Identify which cell holds the provided text, then report its (X, Y) central coordinate. 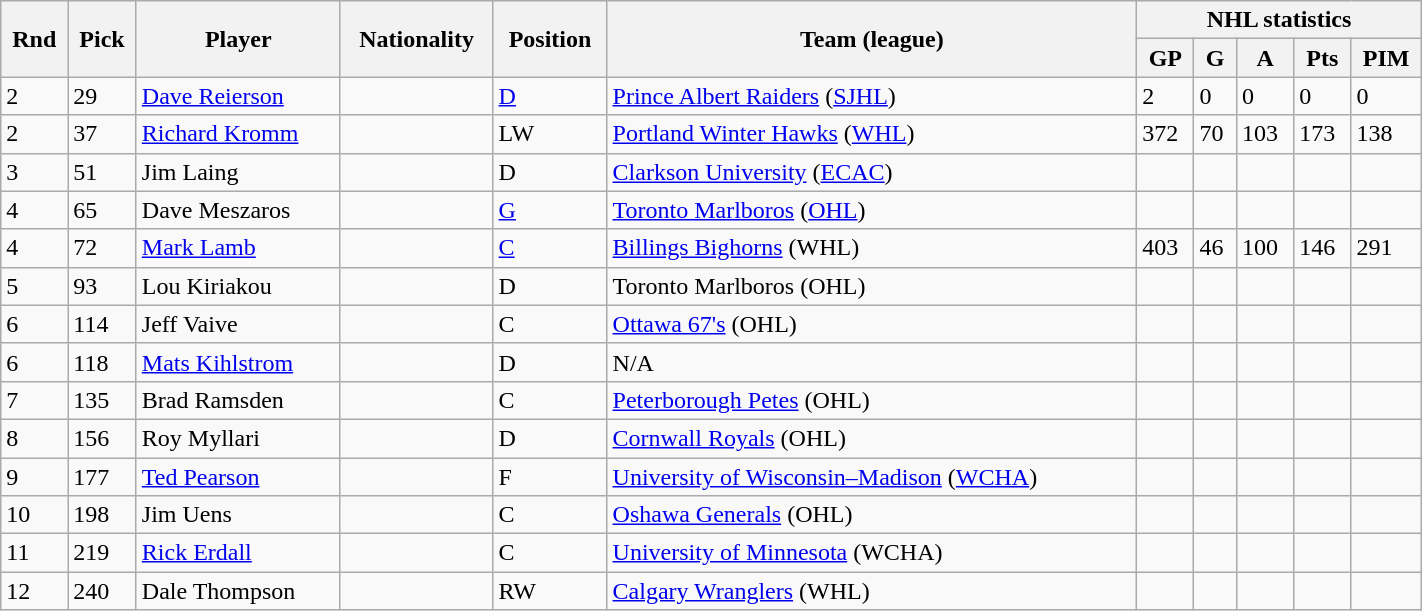
Ted Pearson (238, 477)
Brad Ramsden (238, 400)
Clarkson University (ECAC) (872, 172)
Cornwall Royals (OHL) (872, 438)
7 (34, 400)
Calgary Wranglers (WHL) (872, 591)
198 (102, 515)
103 (1266, 134)
Dave Reierson (238, 96)
Jeff Vaive (238, 324)
219 (102, 553)
Ottawa 67's (OHL) (872, 324)
LW (550, 134)
93 (102, 286)
240 (102, 591)
Mats Kihlstrom (238, 362)
5 (34, 286)
135 (102, 400)
46 (1216, 248)
138 (1386, 134)
177 (102, 477)
Richard Kromm (238, 134)
Portland Winter Hawks (WHL) (872, 134)
3 (34, 172)
Player (238, 39)
Oshawa Generals (OHL) (872, 515)
Billings Bighorns (WHL) (872, 248)
51 (102, 172)
Dale Thompson (238, 591)
Rnd (34, 39)
146 (1322, 248)
10 (34, 515)
Rick Erdall (238, 553)
PIM (1386, 58)
100 (1266, 248)
173 (1322, 134)
N/A (872, 362)
12 (34, 591)
403 (1166, 248)
65 (102, 210)
Mark Lamb (238, 248)
Pick (102, 39)
Nationality (416, 39)
70 (1216, 134)
8 (34, 438)
72 (102, 248)
NHL statistics (1280, 20)
114 (102, 324)
Position (550, 39)
9 (34, 477)
A (1266, 58)
156 (102, 438)
Jim Uens (238, 515)
29 (102, 96)
Roy Myllari (238, 438)
Jim Laing (238, 172)
291 (1386, 248)
Pts (1322, 58)
37 (102, 134)
118 (102, 362)
University of Minnesota (WCHA) (872, 553)
372 (1166, 134)
Lou Kiriakou (238, 286)
Team (league) (872, 39)
University of Wisconsin–Madison (WCHA) (872, 477)
Dave Meszaros (238, 210)
11 (34, 553)
F (550, 477)
GP (1166, 58)
RW (550, 591)
Peterborough Petes (OHL) (872, 400)
Prince Albert Raiders (SJHL) (872, 96)
